Extract the [x, y] coordinate from the center of the cell holding the provided text.  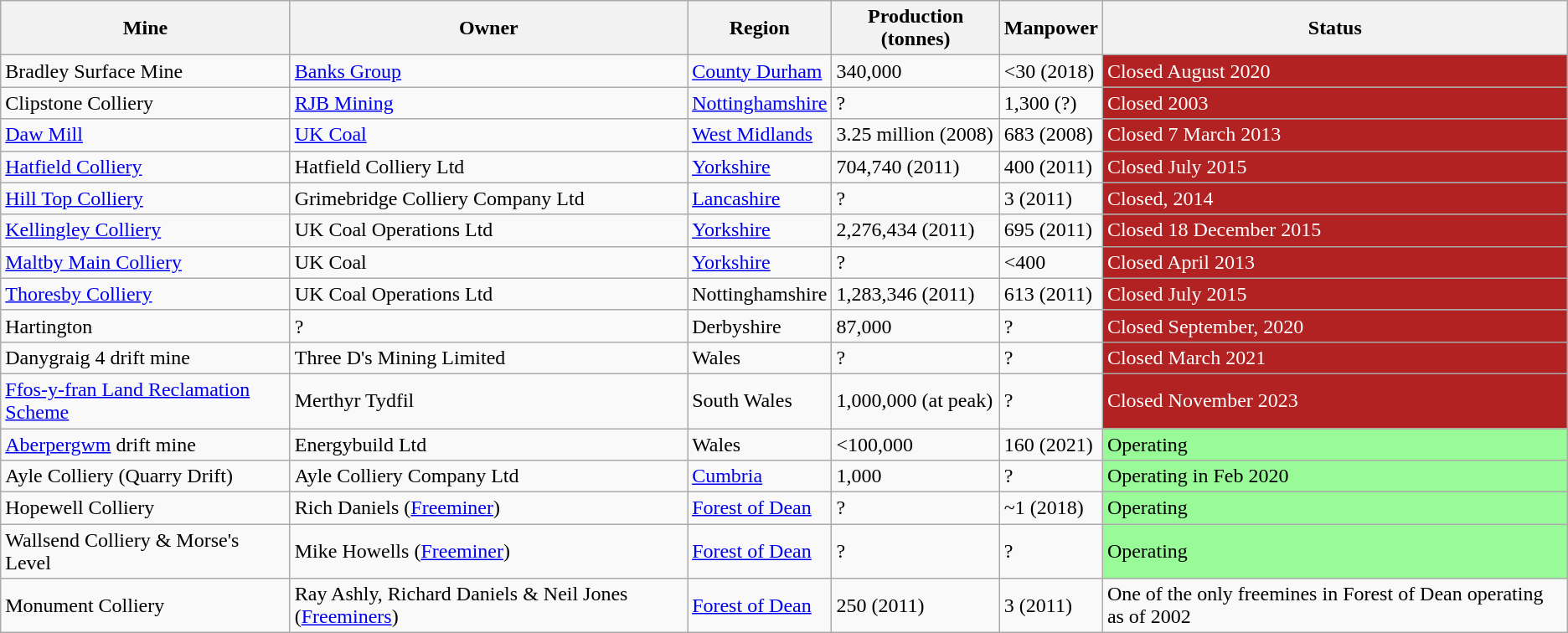
704,740 (2011) [916, 167]
County Durham [760, 71]
Manpower [1050, 28]
Closed August 2020 [1335, 71]
Rich Daniels (Freeminer) [488, 508]
2,276,434 (2011) [916, 230]
1,000,000 (at peak) [916, 400]
1,000 [916, 476]
Monument Colliery [146, 606]
Ayle Colliery Company Ltd [488, 476]
Energybuild Ltd [488, 445]
160 (2021) [1050, 445]
Closed April 2013 [1335, 262]
Derbyshire [760, 326]
Owner [488, 28]
Closed, 2014 [1335, 198]
South Wales [760, 400]
Banks Group [488, 71]
Hatfield Colliery Ltd [488, 167]
683 (2008) [1050, 135]
3.25 million (2008) [916, 135]
Operating in Feb 2020 [1335, 476]
Closed March 2021 [1335, 358]
250 (2011) [916, 606]
Merthyr Tydfil [488, 400]
West Midlands [760, 135]
Status [1335, 28]
Lancashire [760, 198]
Daw Mill [146, 135]
Aberpergwm drift mine [146, 445]
Closed September, 2020 [1335, 326]
695 (2011) [1050, 230]
Maltby Main Colliery [146, 262]
Mine [146, 28]
Hartington [146, 326]
Closed 2003 [1335, 103]
<100,000 [916, 445]
Bradley Surface Mine [146, 71]
340,000 [916, 71]
Danygraig 4 drift mine [146, 358]
Closed 7 March 2013 [1335, 135]
1,283,346 (2011) [916, 294]
Clipstone Colliery [146, 103]
Mike Howells (Freeminer) [488, 551]
Ray Ashly, Richard Daniels & Neil Jones (Freeminers) [488, 606]
1,300 (?) [1050, 103]
87,000 [916, 326]
Wallsend Colliery & Morse's Level [146, 551]
RJB Mining [488, 103]
Closed 18 December 2015 [1335, 230]
Cumbria [760, 476]
Three D's Mining Limited [488, 358]
Hopewell Colliery [146, 508]
400 (2011) [1050, 167]
~1 (2018) [1050, 508]
Thoresby Colliery [146, 294]
<400 [1050, 262]
Production (tonnes) [916, 28]
Hill Top Colliery [146, 198]
Hatfield Colliery [146, 167]
<30 (2018) [1050, 71]
613 (2011) [1050, 294]
Ffos-y-fran Land Reclamation Scheme [146, 400]
Grimebridge Colliery Company Ltd [488, 198]
Ayle Colliery (Quarry Drift) [146, 476]
One of the only freemines in Forest of Dean operating as of 2002 [1335, 606]
Region [760, 28]
Kellingley Colliery [146, 230]
Closed November 2023 [1335, 400]
